Return the (x, y) coordinate for the center point of the cell that contains the specified text.  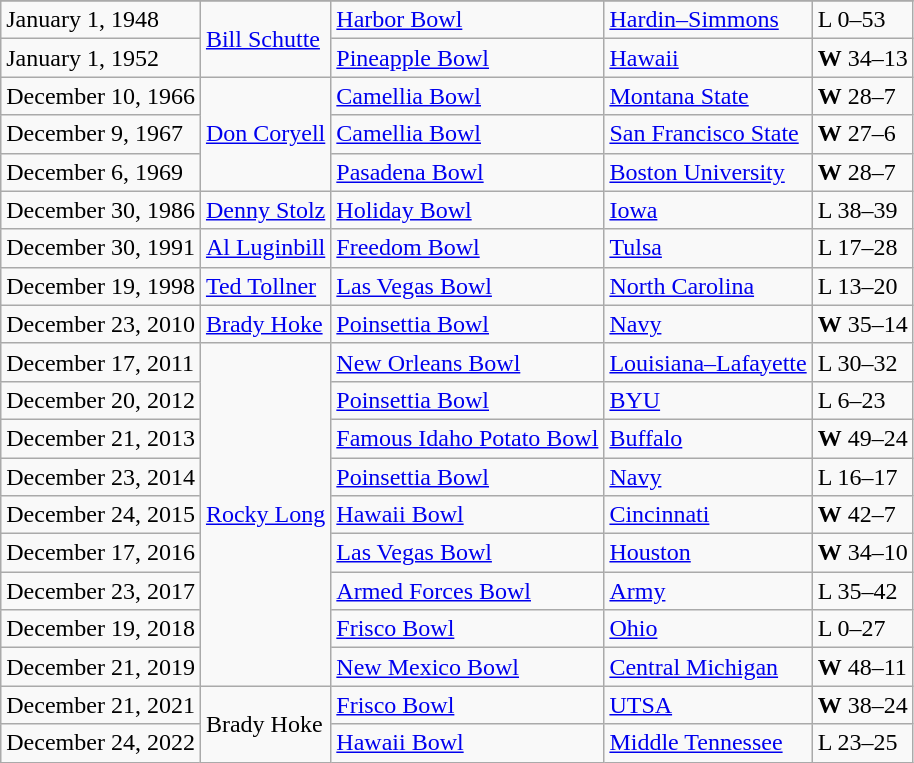
Central Michigan (708, 667)
BYU (708, 400)
Ohio (708, 629)
December 24, 2015 (101, 515)
Buffalo (708, 438)
Denny Stolz (265, 210)
Army (708, 591)
W 34–13 (862, 58)
San Francisco State (708, 134)
Boston University (708, 172)
W 27–6 (862, 134)
W 42–7 (862, 515)
Armed Forces Bowl (468, 591)
Middle Tennessee (708, 743)
Ted Tollner (265, 286)
Al Luginbill (265, 248)
W 34–10 (862, 553)
December 23, 2010 (101, 324)
Harbor Bowl (468, 20)
December 10, 1966 (101, 96)
Houston (708, 553)
Pasadena Bowl (468, 172)
W 38–24 (862, 705)
December 21, 2021 (101, 705)
December 6, 1969 (101, 172)
Pineapple Bowl (468, 58)
Cincinnati (708, 515)
L 17–28 (862, 248)
Hawaii (708, 58)
L 38–39 (862, 210)
December 21, 2013 (101, 438)
Freedom Bowl (468, 248)
UTSA (708, 705)
December 17, 2016 (101, 553)
L 6–23 (862, 400)
December 19, 1998 (101, 286)
W 35–14 (862, 324)
L 30–32 (862, 362)
December 24, 2022 (101, 743)
December 9, 1967 (101, 134)
Louisiana–Lafayette (708, 362)
December 23, 2017 (101, 591)
Don Coryell (265, 134)
December 30, 1986 (101, 210)
Bill Schutte (265, 39)
Tulsa (708, 248)
L 0–27 (862, 629)
January 1, 1948 (101, 20)
December 19, 2018 (101, 629)
North Carolina (708, 286)
W 48–11 (862, 667)
Holiday Bowl (468, 210)
December 21, 2019 (101, 667)
L 35–42 (862, 591)
December 17, 2011 (101, 362)
New Orleans Bowl (468, 362)
L 13–20 (862, 286)
December 20, 2012 (101, 400)
L 23–25 (862, 743)
Rocky Long (265, 514)
Famous Idaho Potato Bowl (468, 438)
L 16–17 (862, 477)
New Mexico Bowl (468, 667)
W 49–24 (862, 438)
December 23, 2014 (101, 477)
L 0–53 (862, 20)
December 30, 1991 (101, 248)
Iowa (708, 210)
Hardin–Simmons (708, 20)
January 1, 1952 (101, 58)
Montana State (708, 96)
